Identify which cell holds the provided text, then report its (X, Y) central coordinate. 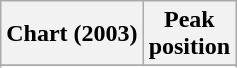
Chart (2003) (72, 34)
Peakposition (189, 34)
